Capture the cell that displays the provided text and extract its [x, y] central coordinate. 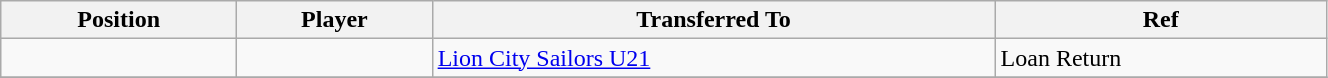
Position [119, 20]
Player [334, 20]
Loan Return [1160, 58]
Ref [1160, 20]
Lion City Sailors U21 [714, 58]
Transferred To [714, 20]
